From the cell containing the given text, extract its center point as (X, Y) coordinate. 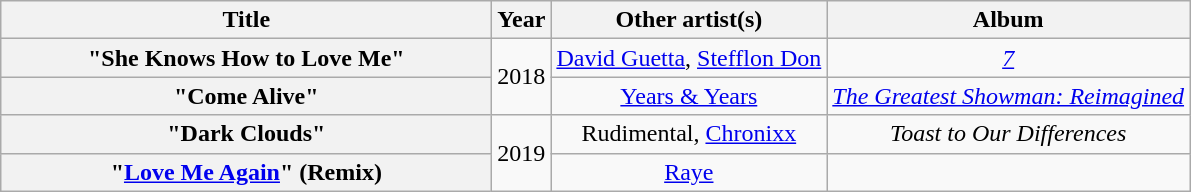
7 (1008, 58)
The Greatest Showman: Reimagined (1008, 96)
David Guetta, Stefflon Don (689, 58)
"Come Alive" (246, 96)
Raye (689, 172)
2019 (522, 153)
Other artist(s) (689, 20)
2018 (522, 77)
"Love Me Again" (Remix) (246, 172)
Album (1008, 20)
Years & Years (689, 96)
Title (246, 20)
"Dark Clouds" (246, 134)
"She Knows How to Love Me" (246, 58)
Rudimental, Chronixx (689, 134)
Toast to Our Differences (1008, 134)
Year (522, 20)
